Search for the cell housing the specified text and yield its [X, Y] center coordinate. 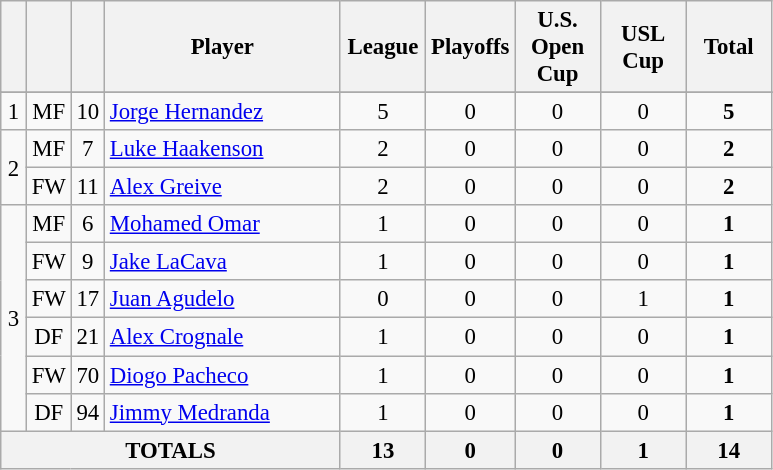
7 [88, 149]
Jake LaCava [222, 262]
94 [88, 412]
70 [88, 375]
League [383, 47]
6 [88, 224]
Luke Haakenson [222, 149]
Playoffs [470, 47]
10 [88, 112]
Jimmy Medranda [222, 412]
13 [383, 450]
Diogo Pacheco [222, 375]
Alex Crognale [222, 337]
Alex Greive [222, 187]
Total [729, 47]
3 [14, 318]
Jorge Hernandez [222, 112]
14 [729, 450]
TOTALS [170, 450]
17 [88, 299]
9 [88, 262]
U.S. Open Cup [558, 47]
Juan Agudelo [222, 299]
Mohamed Omar [222, 224]
11 [88, 187]
Player [222, 47]
21 [88, 337]
USL Cup [643, 47]
